Pinpoint the cell where the given text exists, returning its (x, y) midpoint coordinate. 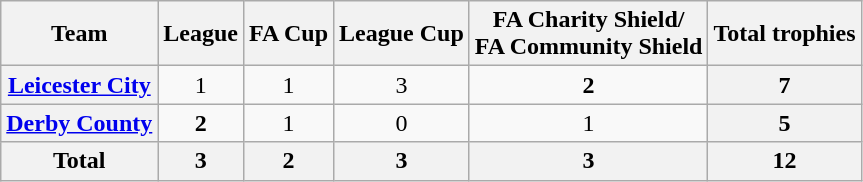
Total trophies (784, 34)
0 (402, 123)
League (201, 34)
FA Cup (289, 34)
12 (784, 161)
5 (784, 123)
Total (80, 161)
Derby County (80, 123)
League Cup (402, 34)
Team (80, 34)
Leicester City (80, 85)
7 (784, 85)
FA Charity Shield/FA Community Shield (588, 34)
